Detect which cell encompasses the target text, then output its (x, y) center coordinate. 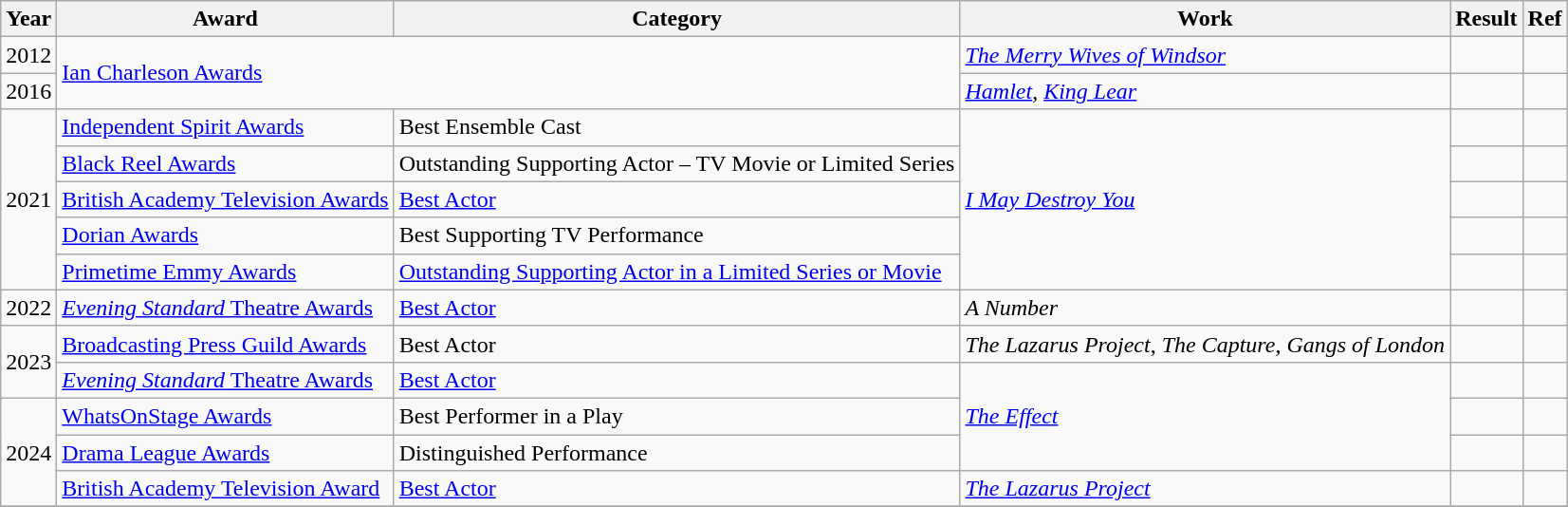
Category (677, 19)
The Lazarus Project (1205, 489)
The Effect (1205, 416)
Best Ensemble Cast (677, 127)
2022 (28, 308)
Result (1486, 19)
Distinguished Performance (677, 453)
Black Reel Awards (226, 163)
Outstanding Supporting Actor – TV Movie or Limited Series (677, 163)
The Merry Wives of Windsor (1205, 55)
Drama League Awards (226, 453)
Hamlet, King Lear (1205, 91)
Ref (1544, 19)
A Number (1205, 308)
2023 (28, 362)
The Lazarus Project, The Capture, Gangs of London (1205, 344)
Award (226, 19)
2024 (28, 452)
Best Performer in a Play (677, 416)
Work (1205, 19)
Outstanding Supporting Actor in a Limited Series or Movie (677, 272)
Primetime Emmy Awards (226, 272)
Best Supporting TV Performance (677, 235)
I May Destroy You (1205, 199)
2016 (28, 91)
2021 (28, 199)
Year (28, 19)
Broadcasting Press Guild Awards (226, 344)
WhatsOnStage Awards (226, 416)
Ian Charleson Awards (508, 73)
British Academy Television Awards (226, 199)
Independent Spirit Awards (226, 127)
2012 (28, 55)
Dorian Awards (226, 235)
British Academy Television Award (226, 489)
